Return the [X, Y] coordinate for the center point of the cell that contains the specified text.  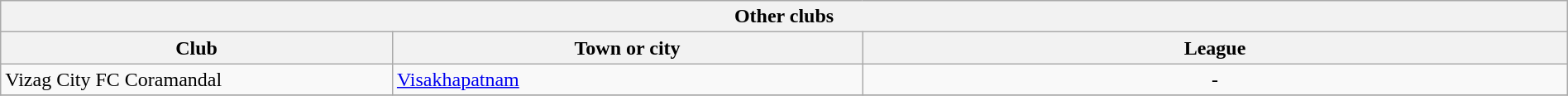
- [1216, 79]
Club [197, 48]
League [1216, 48]
Other clubs [784, 17]
Vizag City FC Coramandal [197, 79]
Visakhapatnam [627, 79]
Town or city [627, 48]
